Extract the [x, y] coordinate from the center of the cell holding the provided text.  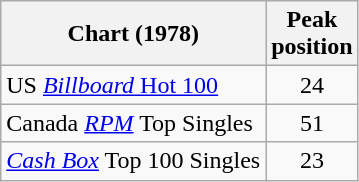
23 [312, 161]
Canada RPM Top Singles [134, 123]
Cash Box Top 100 Singles [134, 161]
51 [312, 123]
US Billboard Hot 100 [134, 85]
Peakposition [312, 34]
Chart (1978) [134, 34]
24 [312, 85]
